Return the [X, Y] coordinate for the center point of the cell that contains the specified text.  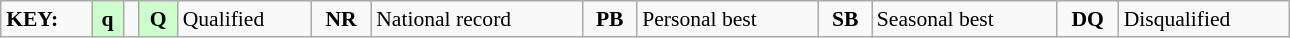
National record [476, 19]
Q [158, 19]
Qualified [244, 19]
NR [341, 19]
KEY: [46, 19]
PB [610, 19]
q [108, 19]
DQ [1088, 19]
Seasonal best [964, 19]
Personal best [728, 19]
Disqualified [1204, 19]
SB [846, 19]
